Extract the (X, Y) coordinate from the center of the cell holding the provided text.  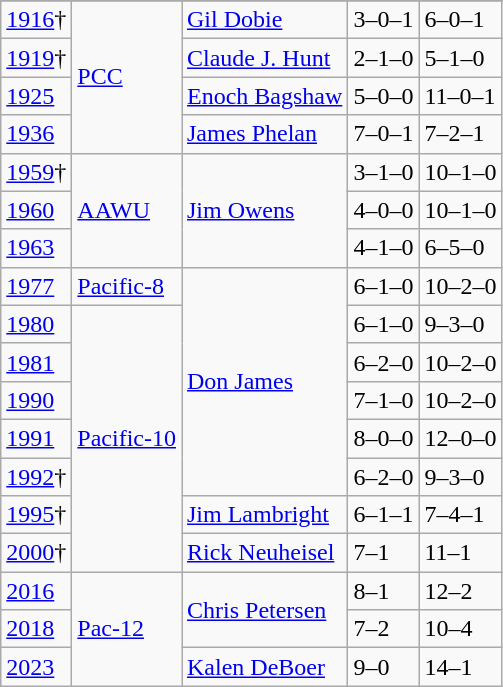
7–4–1 (460, 515)
3–1–0 (384, 172)
2018 (36, 629)
1977 (36, 286)
4–1–0 (384, 248)
Jim Owens (265, 210)
1925 (36, 96)
1980 (36, 324)
Chris Petersen (265, 610)
1990 (36, 400)
2023 (36, 667)
1919† (36, 58)
1916† (36, 20)
Kalen DeBoer (265, 667)
8–1 (384, 591)
5–0–0 (384, 96)
11–1 (460, 553)
6–1–1 (384, 515)
1959† (36, 172)
Don James (265, 381)
1991 (36, 438)
14–1 (460, 667)
1960 (36, 210)
Enoch Bagshaw (265, 96)
1981 (36, 362)
7–1–0 (384, 400)
Pacific-10 (127, 438)
Gil Dobie (265, 20)
11–0–1 (460, 96)
Jim Lambright (265, 515)
6–5–0 (460, 248)
12–0–0 (460, 438)
Pacific-8 (127, 286)
James Phelan (265, 134)
2–1–0 (384, 58)
1936 (36, 134)
3–0–1 (384, 20)
8–0–0 (384, 438)
7–2 (384, 629)
1963 (36, 248)
6–0–1 (460, 20)
7–1 (384, 553)
Pac-12 (127, 629)
5–1–0 (460, 58)
2016 (36, 591)
7–2–1 (460, 134)
2000† (36, 553)
AAWU (127, 210)
10–4 (460, 629)
4–0–0 (384, 210)
12–2 (460, 591)
7–0–1 (384, 134)
Claude J. Hunt (265, 58)
PCC (127, 77)
1995† (36, 515)
9–0 (384, 667)
1992† (36, 477)
Rick Neuheisel (265, 553)
